Extract the (x, y) coordinate from the center of the cell holding the provided text.  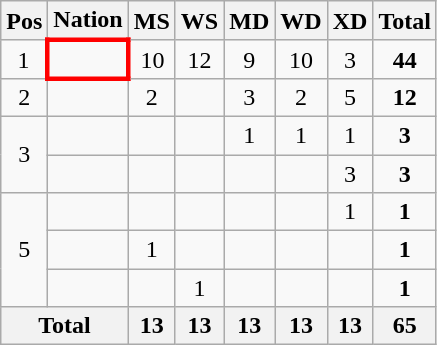
Nation (88, 21)
65 (405, 326)
XD (350, 21)
44 (405, 59)
MS (152, 21)
MD (250, 21)
9 (250, 59)
WD (301, 21)
Pos (24, 21)
WS (199, 21)
